Extract the (x, y) coordinate from the center of the cell holding the provided text.  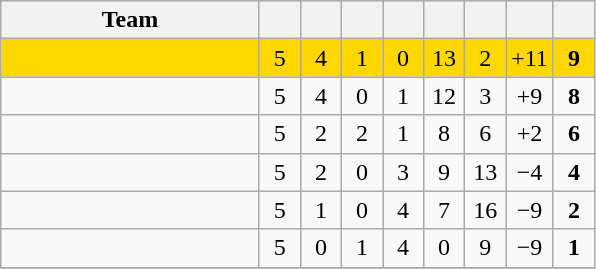
+11 (530, 58)
12 (444, 96)
+9 (530, 96)
7 (444, 210)
Team (130, 20)
16 (486, 210)
+2 (530, 134)
−4 (530, 172)
